Output the [X, Y] coordinate of the center of the cell containing the given text.  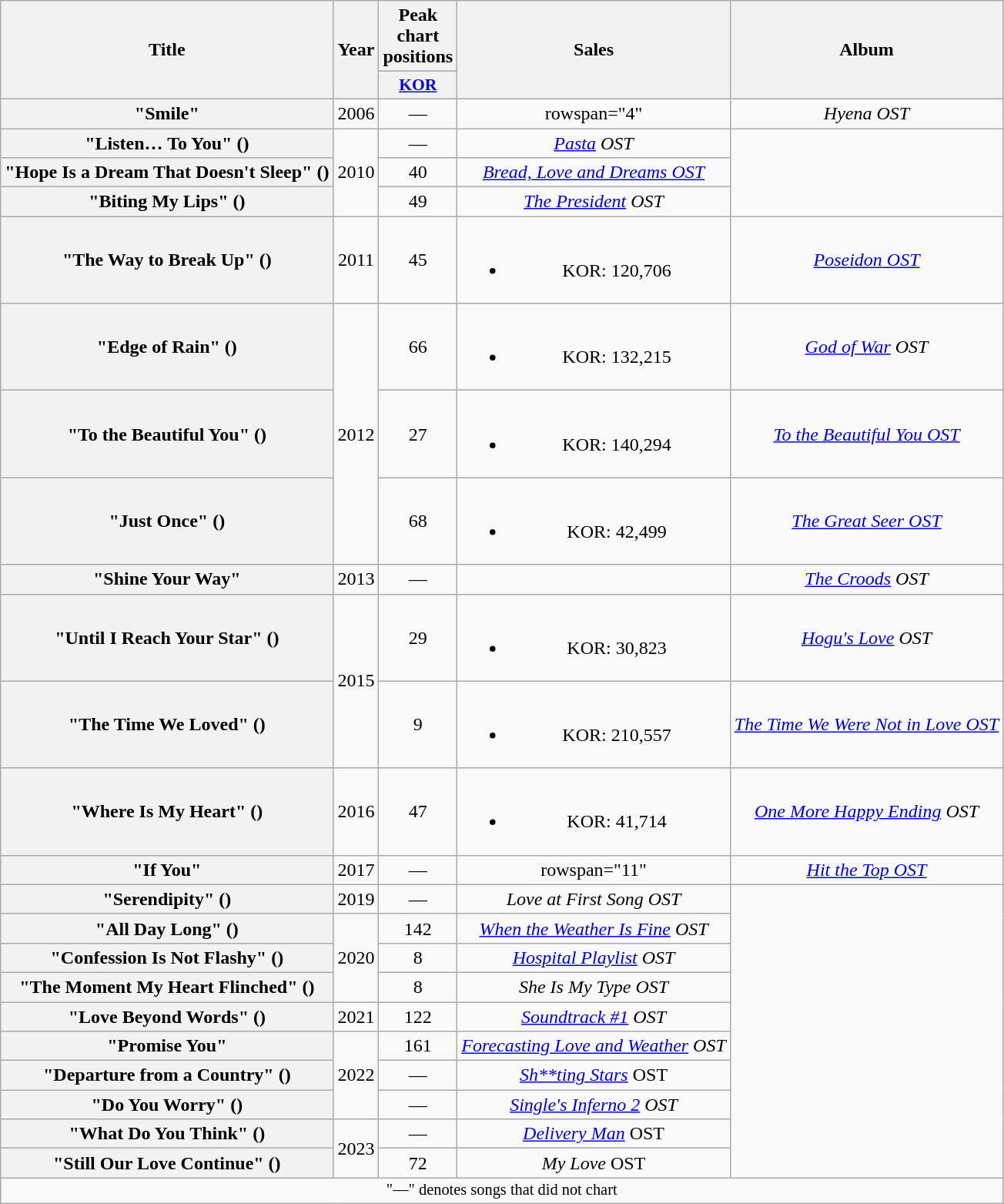
49 [418, 202]
"The Way to Break Up" () [167, 260]
Title [167, 50]
"To the Beautiful You" () [167, 434]
KOR: 132,215 [594, 347]
My Love OST [594, 1163]
The Great Seer OST [866, 521]
2023 [356, 1149]
2012 [356, 434]
122 [418, 1016]
2022 [356, 1075]
68 [418, 521]
40 [418, 173]
The President OST [594, 202]
Sales [594, 50]
161 [418, 1046]
"Promise You" [167, 1046]
She Is My Type OST [594, 987]
"Where Is My Heart" () [167, 812]
2011 [356, 260]
Pasta OST [594, 143]
KOR: 41,714 [594, 812]
The Croods OST [866, 579]
rowspan="4" [594, 113]
"Hope Is a Dream That Doesn't Sleep" () [167, 173]
72 [418, 1163]
2017 [356, 870]
47 [418, 812]
Peakchartpositions [418, 36]
"If You" [167, 870]
Hyena OST [866, 113]
"Until I Reach Your Star" () [167, 638]
KOR: 140,294 [594, 434]
Love at First Song OST [594, 899]
142 [418, 928]
Soundtrack #1 OST [594, 1016]
"Listen… To You" () [167, 143]
Album [866, 50]
Single's Inferno 2 OST [594, 1105]
2016 [356, 812]
One More Happy Ending OST [866, 812]
"Edge of Rain" () [167, 347]
When the Weather Is Fine OST [594, 928]
"—" denotes songs that did not chart [502, 1191]
2013 [356, 579]
Forecasting Love and Weather OST [594, 1046]
KOR: 120,706 [594, 260]
KOR: 210,557 [594, 724]
2021 [356, 1016]
Bread, Love and Dreams OST [594, 173]
The Time We Were Not in Love OST [866, 724]
2010 [356, 172]
27 [418, 434]
"The Moment My Heart Flinched" () [167, 987]
KOR: 42,499 [594, 521]
"Still Our Love Continue" () [167, 1163]
29 [418, 638]
"Serendipity" () [167, 899]
"Just Once" () [167, 521]
Delivery Man OST [594, 1134]
Hospital Playlist OST [594, 957]
"Do You Worry" () [167, 1105]
9 [418, 724]
"Departure from a Country" () [167, 1075]
rowspan="11" [594, 870]
KOR: 30,823 [594, 638]
2019 [356, 899]
"The Time We Loved" () [167, 724]
"Love Beyond Words" () [167, 1016]
Sh**ting Stars OST [594, 1075]
45 [418, 260]
2015 [356, 681]
2006 [356, 113]
"What Do You Think" () [167, 1134]
"Biting My Lips" () [167, 202]
"All Day Long" () [167, 928]
"Confession Is Not Flashy" () [167, 957]
Poseidon OST [866, 260]
2020 [356, 957]
KOR [418, 86]
Hit the Top OST [866, 870]
"Shine Your Way" [167, 579]
To the Beautiful You OST [866, 434]
"Smile" [167, 113]
Year [356, 50]
God of War OST [866, 347]
66 [418, 347]
Hogu's Love OST [866, 638]
